Output the (x, y) coordinate of the center of the cell containing the given text.  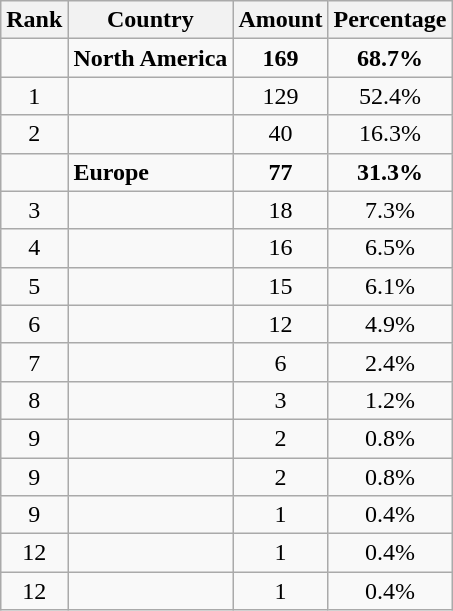
15 (280, 286)
Percentage (390, 20)
4 (34, 248)
North America (150, 58)
6.5% (390, 248)
129 (280, 96)
16 (280, 248)
18 (280, 210)
68.7% (390, 58)
169 (280, 58)
7 (34, 362)
6.1% (390, 286)
52.4% (390, 96)
77 (280, 172)
7.3% (390, 210)
1.2% (390, 400)
40 (280, 134)
8 (34, 400)
16.3% (390, 134)
Country (150, 20)
31.3% (390, 172)
Amount (280, 20)
5 (34, 286)
Rank (34, 20)
2.4% (390, 362)
4.9% (390, 324)
Europe (150, 172)
